Search for the cell housing the specified text and yield its (X, Y) center coordinate. 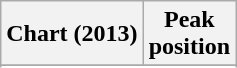
Peakposition (189, 34)
Chart (2013) (72, 34)
